Locate the cell with the specified text and output its [X, Y] center coordinate. 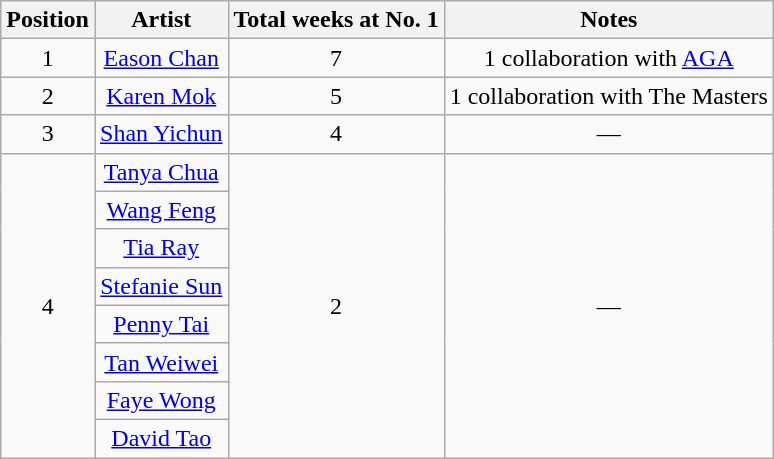
Artist [161, 20]
1 [48, 58]
Total weeks at No. 1 [336, 20]
Karen Mok [161, 96]
Tia Ray [161, 248]
7 [336, 58]
Tan Weiwei [161, 362]
3 [48, 134]
Eason Chan [161, 58]
Position [48, 20]
Notes [608, 20]
1 collaboration with The Masters [608, 96]
Penny Tai [161, 324]
Stefanie Sun [161, 286]
1 collaboration with AGA [608, 58]
David Tao [161, 438]
Wang Feng [161, 210]
Shan Yichun [161, 134]
Tanya Chua [161, 172]
Faye Wong [161, 400]
5 [336, 96]
